For the text-containing cell, return its midpoint in [x, y] coordinate format. 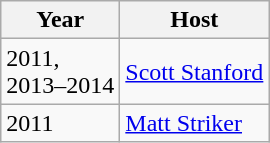
2011, 2013–2014 [60, 72]
Year [60, 20]
Matt Striker [194, 123]
Host [194, 20]
Scott Stanford [194, 72]
2011 [60, 123]
